Provide the (x, y) coordinate of the cell's center where the given text is located.  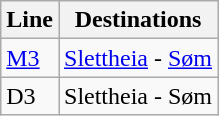
Line (30, 20)
M3 (30, 58)
Destinations (138, 20)
D3 (30, 96)
